Locate the cell with the specified text and output its [x, y] center coordinate. 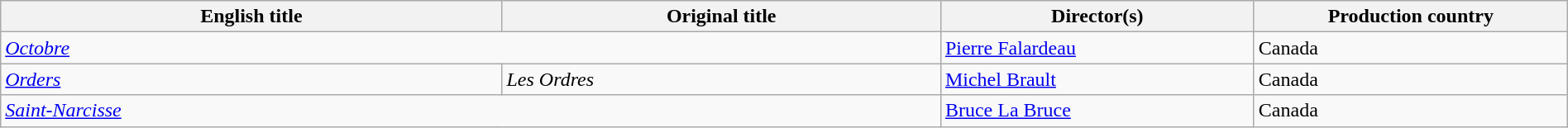
Orders [251, 79]
Octobre [471, 48]
Les Ordres [721, 79]
Michel Brault [1097, 79]
English title [251, 17]
Director(s) [1097, 17]
Bruce La Bruce [1097, 111]
Original title [721, 17]
Pierre Falardeau [1097, 48]
Production country [1411, 17]
Saint-Narcisse [471, 111]
